Provide the (x, y) coordinate of the cell's center where the given text is located.  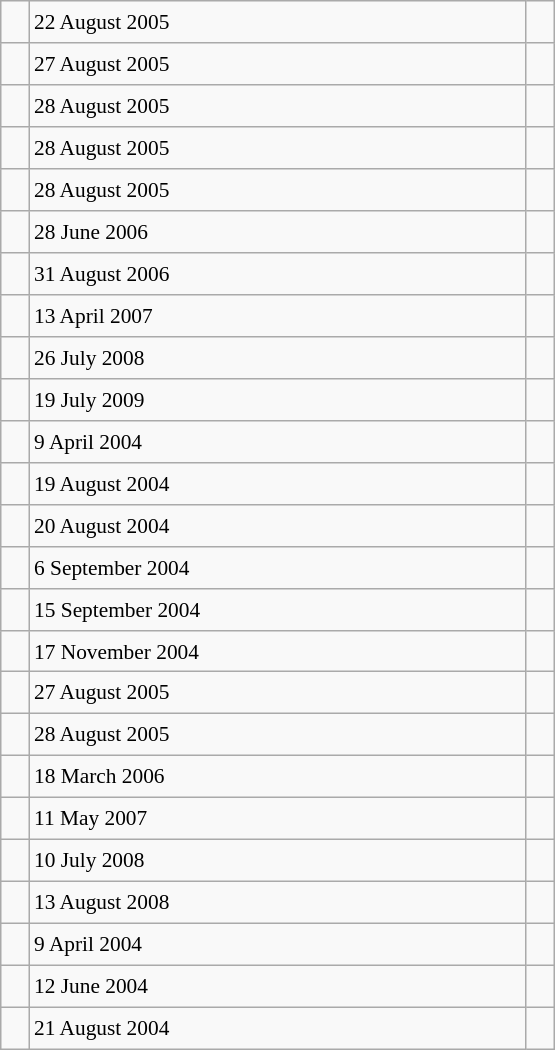
13 April 2007 (278, 316)
19 August 2004 (278, 483)
15 September 2004 (278, 609)
21 August 2004 (278, 1028)
18 March 2006 (278, 777)
22 August 2005 (278, 22)
13 August 2008 (278, 903)
28 June 2006 (278, 232)
11 May 2007 (278, 819)
26 July 2008 (278, 358)
6 September 2004 (278, 567)
19 July 2009 (278, 399)
12 June 2004 (278, 986)
31 August 2006 (278, 274)
17 November 2004 (278, 651)
20 August 2004 (278, 525)
10 July 2008 (278, 861)
